Determine the (X, Y) coordinate at the center of the cell enclosing the given text.  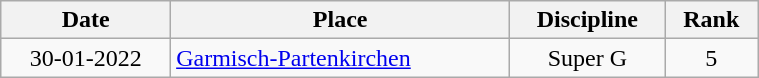
Garmisch-Partenkirchen (340, 58)
Rank (712, 20)
Super G (588, 58)
Discipline (588, 20)
30-01-2022 (86, 58)
Date (86, 20)
Place (340, 20)
5 (712, 58)
